Pinpoint the cell where the given text exists, returning its [x, y] midpoint coordinate. 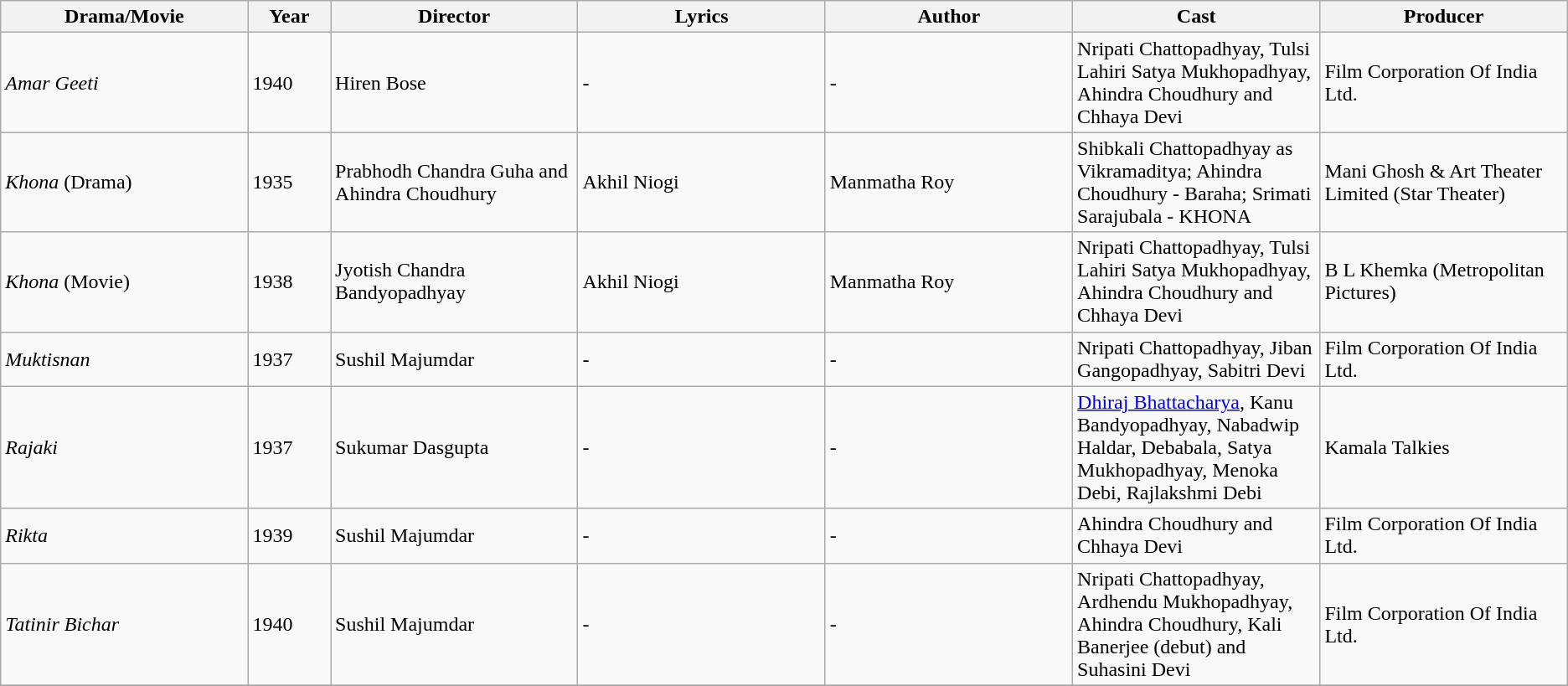
Dhiraj Bhattacharya, Kanu Bandyopadhyay, Nabadwip Haldar, Debabala, Satya Mukhopadhyay, Menoka Debi, Rajlakshmi Debi [1196, 447]
Rikta [124, 536]
Lyrics [702, 17]
B L Khemka (Metropolitan Pictures) [1444, 281]
Ahindra Choudhury and Chhaya Devi [1196, 536]
Shibkali Chattopadhyay as Vikramaditya; Ahindra Choudhury - Baraha; Srimati Sarajubala - KHONA [1196, 183]
Kamala Talkies [1444, 447]
Nripati Chattopadhyay, Ardhendu Mukhopadhyay, Ahindra Choudhury, Kali Banerjee (debut) and Suhasini Devi [1196, 624]
Muktisnan [124, 358]
Nripati Chattopadhyay, Jiban Gangopadhyay, Sabitri Devi [1196, 358]
Rajaki [124, 447]
Year [289, 17]
Khona (Movie) [124, 281]
Director [454, 17]
Sukumar Dasgupta [454, 447]
Amar Geeti [124, 82]
Tatinir Bichar [124, 624]
Hiren Bose [454, 82]
1939 [289, 536]
Khona (Drama) [124, 183]
1935 [289, 183]
Jyotish Chandra Bandyopadhyay [454, 281]
Producer [1444, 17]
Author [948, 17]
Drama/Movie [124, 17]
Cast [1196, 17]
Mani Ghosh & Art Theater Limited (Star Theater) [1444, 183]
Prabhodh Chandra Guha and Ahindra Choudhury [454, 183]
1938 [289, 281]
